Locate the cell with the specified text and output its (x, y) center coordinate. 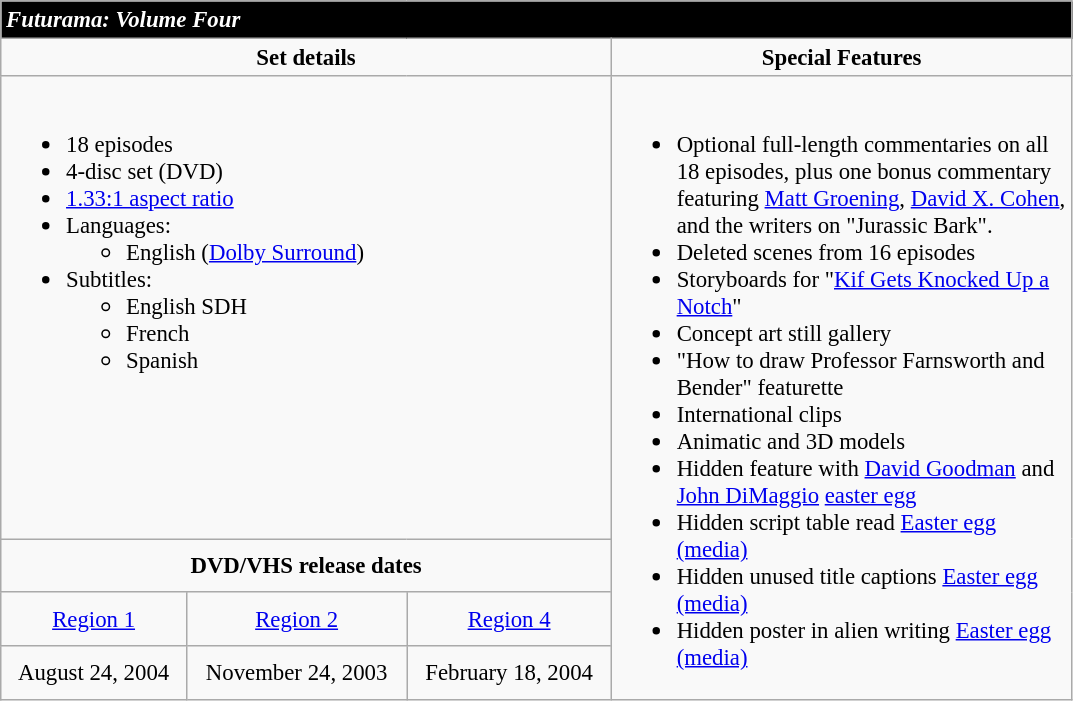
DVD/VHS release dates (306, 566)
Region 1 (94, 618)
August 24, 2004 (94, 672)
February 18, 2004 (510, 672)
Futurama: Volume Four (536, 20)
Region 4 (510, 618)
Special Features (842, 57)
Set details (306, 57)
18 episodes4-disc set (DVD)1.33:1 aspect ratioLanguages:English (Dolby Surround)Subtitles:English SDHFrenchSpanish (306, 308)
Region 2 (296, 618)
November 24, 2003 (296, 672)
